From the cell containing the given text, extract its center point as [x, y] coordinate. 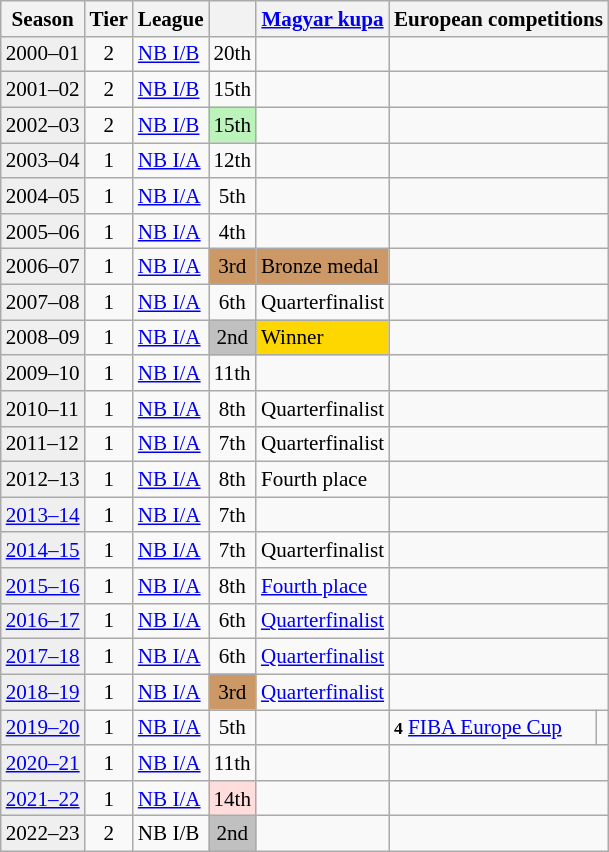
2012–13 [43, 480]
2009–10 [43, 372]
Tier [109, 18]
2020–21 [43, 762]
12th [232, 160]
2021–22 [43, 798]
Season [43, 18]
2007–08 [43, 302]
2015–16 [43, 586]
2018–19 [43, 692]
2013–14 [43, 514]
Magyar kupa [322, 18]
14th [232, 798]
2017–18 [43, 656]
Winner [322, 338]
4 FIBA Europe Cup [492, 728]
2022–23 [43, 834]
2003–04 [43, 160]
2001–02 [43, 90]
2019–20 [43, 728]
2008–09 [43, 338]
20th [232, 54]
2006–07 [43, 266]
2004–05 [43, 196]
2010–11 [43, 408]
2005–06 [43, 230]
2011–12 [43, 444]
2000–01 [43, 54]
2014–15 [43, 550]
League [171, 18]
European competitions [498, 18]
4th [232, 230]
Bronze medal [322, 266]
2002–03 [43, 124]
2016–17 [43, 620]
